Determine the (X, Y) coordinate at the center of the cell enclosing the given text.  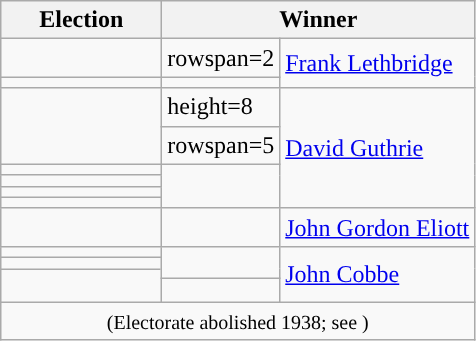
John Cobbe (378, 274)
Frank Lethbridge (378, 64)
rowspan=2 (221, 58)
rowspan=5 (221, 145)
(Electorate abolished 1938; see ) (238, 321)
John Gordon Eliott (378, 227)
Election (82, 20)
Winner (318, 20)
David Guthrie (378, 148)
height=8 (221, 107)
